Capture the cell that displays the provided text and extract its [x, y] central coordinate. 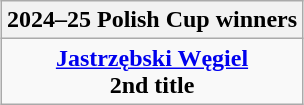
Jastrzębski Węgiel2nd title [152, 72]
2024–25 Polish Cup winners [152, 20]
